Find where the given text appears and provide that cell's center as (X, Y) coordinate. 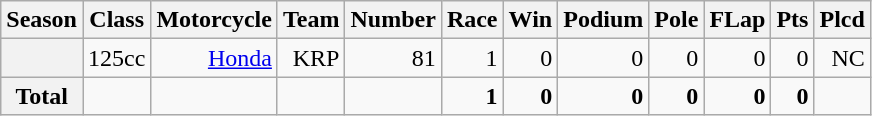
Number (393, 20)
Class (116, 20)
Total (42, 96)
Race (472, 20)
Plcd (842, 20)
Honda (214, 58)
Win (530, 20)
Team (311, 20)
125cc (116, 58)
Pole (676, 20)
Season (42, 20)
Pts (792, 20)
FLap (738, 20)
NC (842, 58)
Motorcycle (214, 20)
KRP (311, 58)
Podium (604, 20)
81 (393, 58)
